Determine the [x, y] coordinate at the center of the cell enclosing the given text.  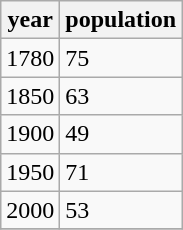
75 [121, 58]
1900 [30, 134]
71 [121, 172]
63 [121, 96]
1950 [30, 172]
year [30, 20]
49 [121, 134]
1850 [30, 96]
population [121, 20]
53 [121, 210]
1780 [30, 58]
2000 [30, 210]
